Provide the (x, y) coordinate of the cell's center where the given text is located.  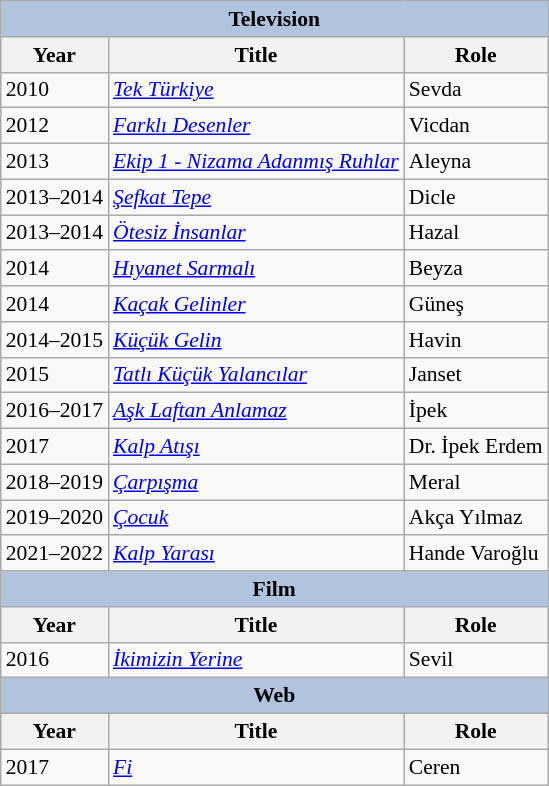
Sevil (476, 660)
Kalp Atışı (256, 447)
Tek Türkiye (256, 90)
Kaçak Gelinler (256, 304)
Janset (476, 375)
Tatlı Küçük Yalancılar (256, 375)
Dr. İpek Erdem (476, 447)
2018–2019 (54, 482)
Kalp Yarası (256, 554)
Ekip 1 - Nizama Adanmış Ruhlar (256, 162)
Web (274, 696)
Hıyanet Sarmalı (256, 269)
2016–2017 (54, 411)
Meral (476, 482)
Havin (476, 340)
2012 (54, 126)
Sevda (476, 90)
Film (274, 589)
Hande Varoğlu (476, 554)
Aleyna (476, 162)
2014–2015 (54, 340)
Küçük Gelin (256, 340)
Akça Yılmaz (476, 518)
Güneş (476, 304)
Çarpışma (256, 482)
İkimizin Yerine (256, 660)
Ötesiz İnsanlar (256, 233)
2021–2022 (54, 554)
Farklı Desenler (256, 126)
2010 (54, 90)
Aşk Laftan Anlamaz (256, 411)
İpek (476, 411)
Çocuk (256, 518)
2015 (54, 375)
2019–2020 (54, 518)
Television (274, 19)
Beyza (476, 269)
Vicdan (476, 126)
2013 (54, 162)
Ceren (476, 767)
Hazal (476, 233)
Dicle (476, 197)
Şefkat Tepe (256, 197)
2016 (54, 660)
Fi (256, 767)
